Detect which cell encompasses the target text, then output its [x, y] center coordinate. 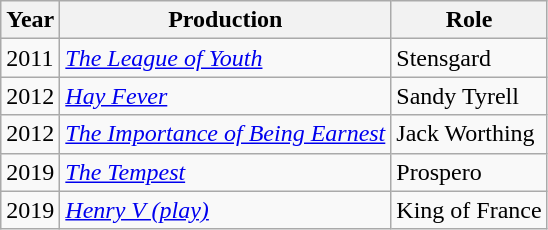
Role [469, 20]
Year [30, 20]
King of France [469, 210]
Prospero [469, 172]
The Importance of Being Earnest [226, 134]
Henry V (play) [226, 210]
Stensgard [469, 58]
Jack Worthing [469, 134]
Sandy Tyrell [469, 96]
The League of Youth [226, 58]
The Tempest [226, 172]
Production [226, 20]
Hay Fever [226, 96]
2011 [30, 58]
